For the text-containing cell, return its midpoint in [X, Y] coordinate format. 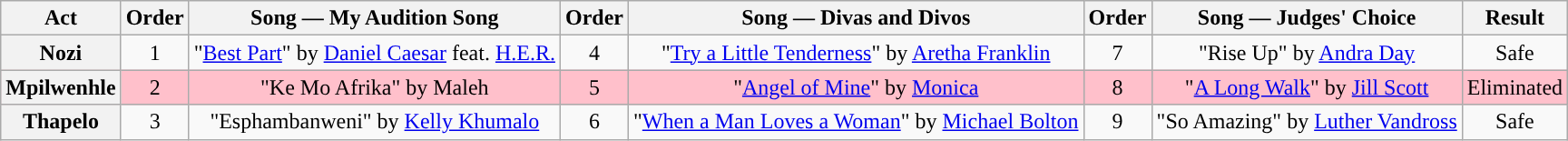
9 [1118, 122]
"A Long Walk" by Jill Scott [1307, 87]
4 [593, 53]
"Best Part" by Daniel Caesar feat. H.E.R. [374, 53]
"Angel of Mine" by Monica [856, 87]
"So Amazing" by Luther Vandross [1307, 122]
Mpilwenhle [61, 87]
"Ke Mo Afrika" by Maleh [374, 87]
Result [1514, 18]
Thapelo [61, 122]
3 [154, 122]
6 [593, 122]
"When a Man Loves a Woman" by Michael Bolton [856, 122]
8 [1118, 87]
7 [1118, 53]
5 [593, 87]
"Rise Up" by Andra Day [1307, 53]
"Esphambanweni" by Kelly Khumalo [374, 122]
1 [154, 53]
Song — Divas and Divos [856, 18]
"Try a Little Tenderness" by Aretha Franklin [856, 53]
2 [154, 87]
Eliminated [1514, 87]
Song — My Audition Song [374, 18]
Act [61, 18]
Nozi [61, 53]
Song — Judges' Choice [1307, 18]
